For the text-containing cell, return its midpoint in (X, Y) coordinate format. 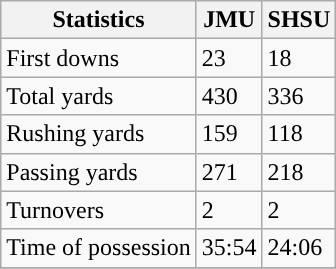
SHSU (299, 20)
118 (299, 134)
35:54 (229, 248)
218 (299, 172)
Turnovers (99, 210)
Statistics (99, 20)
Passing yards (99, 172)
First downs (99, 58)
18 (299, 58)
23 (229, 58)
430 (229, 96)
336 (299, 96)
159 (229, 134)
JMU (229, 20)
Time of possession (99, 248)
Rushing yards (99, 134)
Total yards (99, 96)
24:06 (299, 248)
271 (229, 172)
